Return the (X, Y) coordinate for the center point of the cell that contains the specified text.  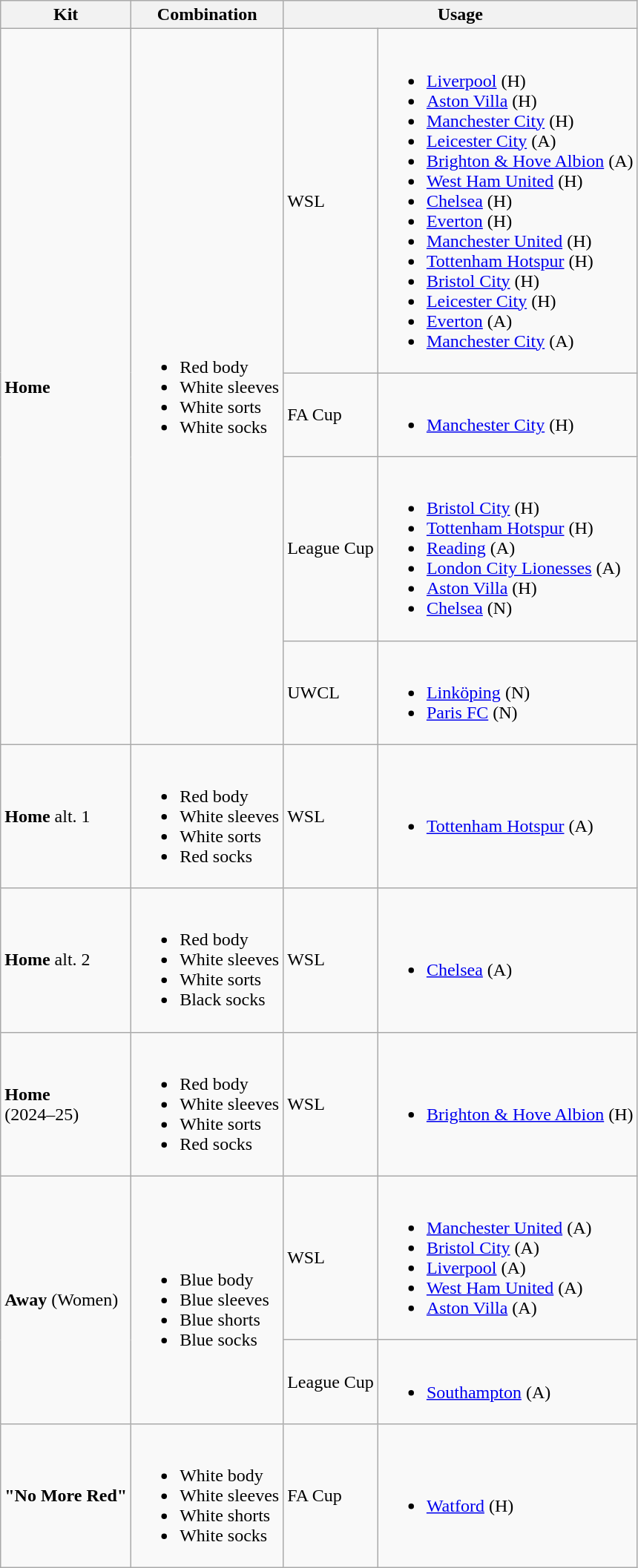
Manchester City (H) (507, 415)
Usage (460, 15)
Manchester United (A)Bristol City (A)Liverpool (A)West Ham United (A)Aston Villa (A) (507, 1257)
Bristol City (H)Tottenham Hotspur (H)Reading (A)London City Lionesses (A)Aston Villa (H)Chelsea (N) (507, 549)
Red bodyWhite sleevesWhite sortsWhite socks (208, 387)
Brighton & Hove Albion (H) (507, 1104)
Away (Women) (66, 1300)
Blue bodyBlue sleevesBlue shortsBlue socks (208, 1300)
"No More Red" (66, 1495)
UWCL (331, 692)
Home alt. 2 (66, 960)
Red bodyWhite sleevesWhite sortsBlack socks (208, 960)
Home alt. 1 (66, 816)
Home (66, 387)
Home(2024–25) (66, 1104)
White bodyWhite sleevesWhite shortsWhite socks (208, 1495)
Combination (208, 15)
Tottenham Hotspur (A) (507, 816)
Kit (66, 15)
Chelsea (A) (507, 960)
Watford (H) (507, 1495)
Southampton (A) (507, 1382)
Linköping (N)Paris FC (N) (507, 692)
